Provide the [X, Y] coordinate of the cell's center where the given text is located.  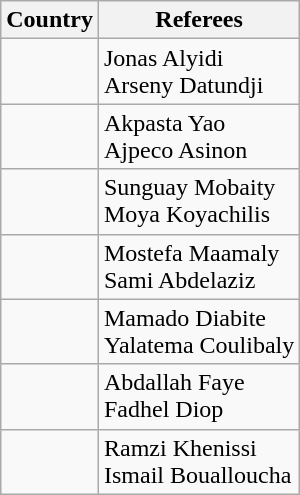
Country [50, 20]
Jonas AlyidiArseny Datundji [198, 72]
Ramzi KhenissiIsmail Boualloucha [198, 462]
Abdallah FayeFadhel Diop [198, 396]
Sunguay MobaityMoya Koyachilis [198, 202]
Mamado DiabiteYalatema Coulibaly [198, 332]
Referees [198, 20]
Akpasta YaoAjpeco Asinon [198, 136]
Mostefa MaamalySami Abdelaziz [198, 266]
